Identify which cell holds the provided text, then report its [X, Y] central coordinate. 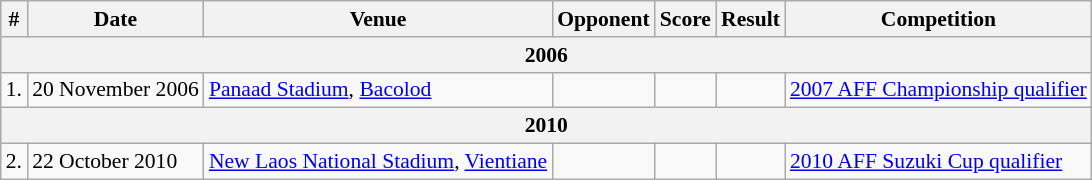
2. [14, 162]
# [14, 19]
Opponent [604, 19]
2010 [546, 126]
New Laos National Stadium, Vientiane [378, 162]
2007 AFF Championship qualifier [938, 90]
20 November 2006 [116, 90]
Venue [378, 19]
Score [686, 19]
2010 AFF Suzuki Cup qualifier [938, 162]
Result [750, 19]
2006 [546, 55]
Competition [938, 19]
22 October 2010 [116, 162]
1. [14, 90]
Date [116, 19]
Panaad Stadium, Bacolod [378, 90]
